Scan for the cell matching the given text and deliver its (x, y) coordinate at center. 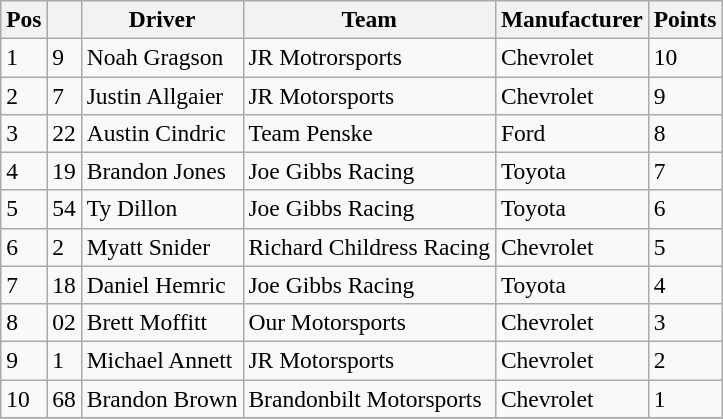
Manufacturer (572, 19)
Team Penske (369, 133)
Myatt Snider (162, 247)
Brett Moffitt (162, 322)
Our Motorsports (369, 322)
Pos (24, 19)
Points (685, 19)
18 (64, 285)
19 (64, 171)
68 (64, 398)
Team (369, 19)
Austin Cindric (162, 133)
Daniel Hemric (162, 285)
Driver (162, 19)
Brandonbilt Motorsports (369, 398)
Ford (572, 133)
02 (64, 322)
Brandon Jones (162, 171)
Brandon Brown (162, 398)
54 (64, 209)
Justin Allgaier (162, 95)
22 (64, 133)
Richard Childress Racing (369, 247)
Michael Annett (162, 360)
JR Motrorsports (369, 57)
Ty Dillon (162, 209)
Noah Gragson (162, 57)
